Output the (X, Y) coordinate of the center of the cell containing the given text.  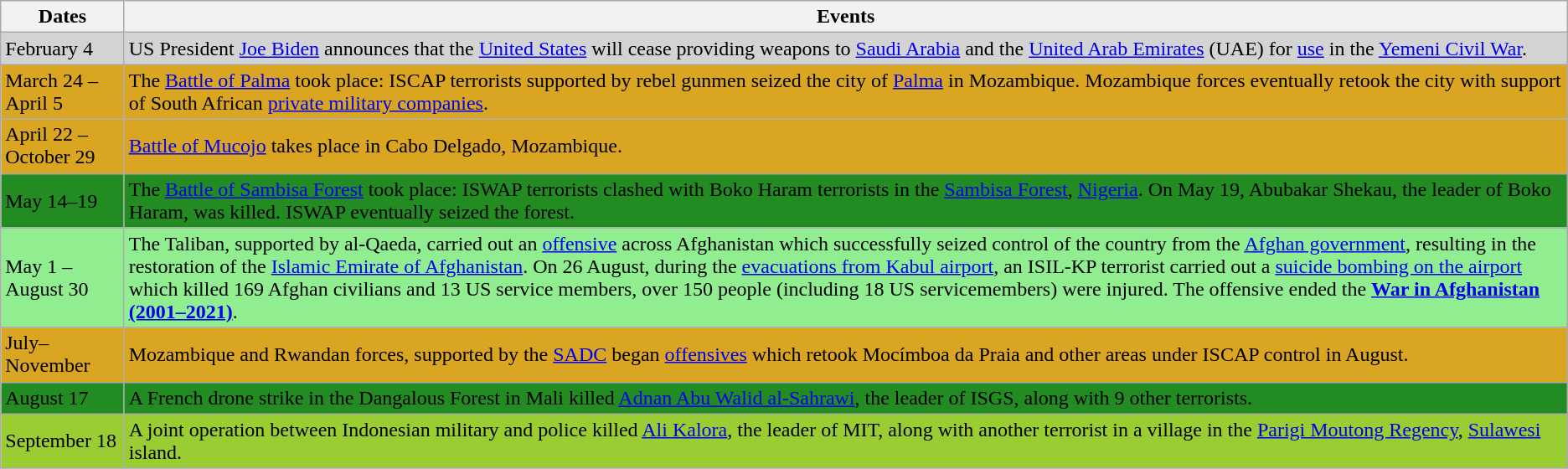
April 22 – October 29 (62, 146)
May 14–19 (62, 201)
Battle of Mucojo takes place in Cabo Delgado, Mozambique. (846, 146)
May 1 – August 30 (62, 278)
July–November (62, 355)
August 17 (62, 398)
Mozambique and Rwandan forces, supported by the SADC began offensives which retook Mocímboa da Praia and other areas under ISCAP control in August. (846, 355)
September 18 (62, 441)
February 4 (62, 49)
March 24 – April 5 (62, 92)
A French drone strike in the Dangalous Forest in Mali killed Adnan Abu Walid al-Sahrawi, the leader of ISGS, along with 9 other terrorists. (846, 398)
Dates (62, 17)
Events (846, 17)
